Find where the given text appears and provide that cell's center as (x, y) coordinate. 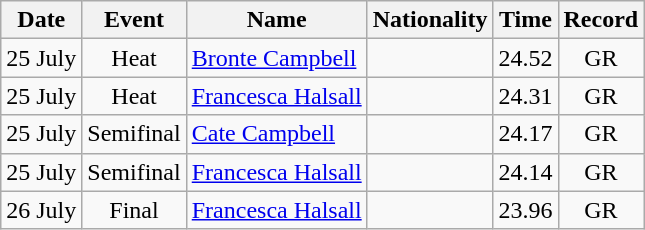
24.14 (526, 172)
Name (276, 20)
Record (601, 20)
Event (134, 20)
24.31 (526, 96)
24.17 (526, 134)
26 July (42, 210)
Date (42, 20)
Final (134, 210)
Time (526, 20)
Bronte Campbell (276, 58)
23.96 (526, 210)
24.52 (526, 58)
Cate Campbell (276, 134)
Nationality (430, 20)
